Capture the cell that displays the provided text and extract its [X, Y] central coordinate. 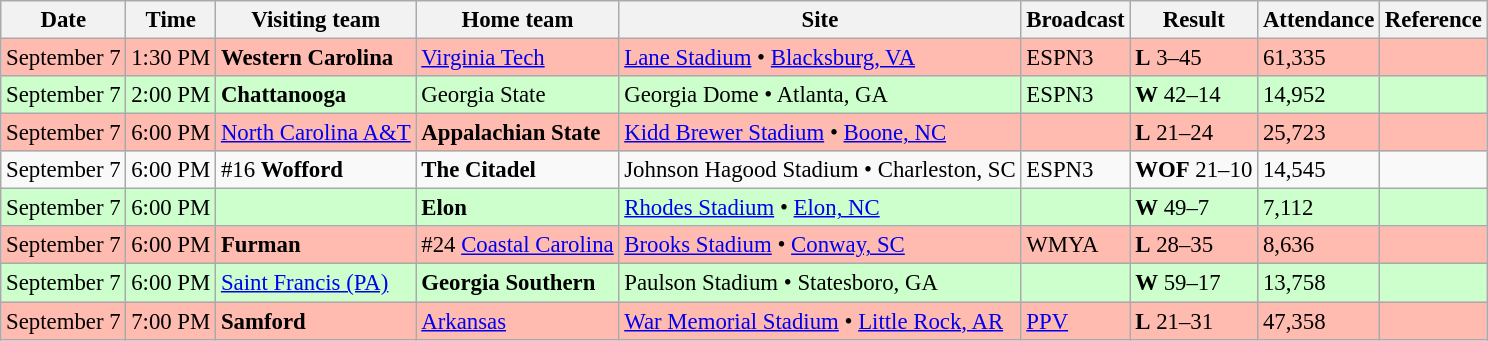
North Carolina A&T [316, 133]
2:00 PM [171, 95]
Home team [518, 20]
L 28–35 [1194, 245]
The Citadel [518, 170]
61,335 [1319, 58]
47,358 [1319, 321]
Date [64, 20]
Broadcast [1076, 20]
Georgia Dome • Atlanta, GA [820, 95]
#24 Coastal Carolina [518, 245]
W 49–7 [1194, 208]
L 21–24 [1194, 133]
13,758 [1319, 283]
14,952 [1319, 95]
Johnson Hagood Stadium • Charleston, SC [820, 170]
Chattanooga [316, 95]
25,723 [1319, 133]
Paulson Stadium • Statesboro, GA [820, 283]
Samford [316, 321]
#16 Wofford [316, 170]
Rhodes Stadium • Elon, NC [820, 208]
Georgia Southern [518, 283]
L 21–31 [1194, 321]
PPV [1076, 321]
WMYA [1076, 245]
14,545 [1319, 170]
Georgia State [518, 95]
Attendance [1319, 20]
7:00 PM [171, 321]
Elon [518, 208]
Time [171, 20]
WOF 21–10 [1194, 170]
1:30 PM [171, 58]
Result [1194, 20]
8,636 [1319, 245]
Appalachian State [518, 133]
Site [820, 20]
Virginia Tech [518, 58]
Reference [1434, 20]
L 3–45 [1194, 58]
W 59–17 [1194, 283]
W 42–14 [1194, 95]
Arkansas [518, 321]
Kidd Brewer Stadium • Boone, NC [820, 133]
Lane Stadium • Blacksburg, VA [820, 58]
Visiting team [316, 20]
Saint Francis (PA) [316, 283]
7,112 [1319, 208]
Furman [316, 245]
War Memorial Stadium • Little Rock, AR [820, 321]
Brooks Stadium • Conway, SC [820, 245]
Western Carolina [316, 58]
